Provide the [x, y] coordinate of the cell's center where the given text is located.  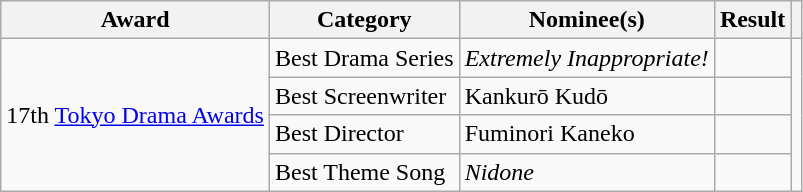
Nominee(s) [586, 20]
Kankurō Kudō [586, 96]
Category [364, 20]
Best Screenwriter [364, 96]
Best Theme Song [364, 172]
Fuminori Kaneko [586, 134]
Nidone [586, 172]
Result [752, 20]
Extremely Inappropriate! [586, 58]
Award [136, 20]
17th Tokyo Drama Awards [136, 115]
Best Director [364, 134]
Best Drama Series [364, 58]
